For the text-containing cell, return its midpoint in (x, y) coordinate format. 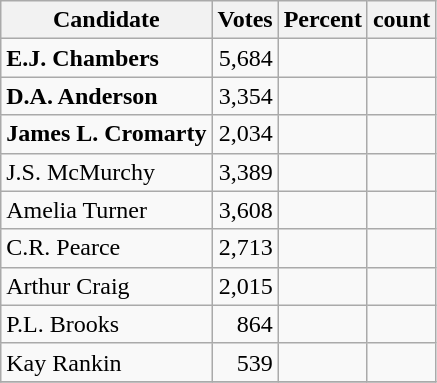
Amelia Turner (106, 210)
3,354 (245, 96)
count (401, 20)
2,034 (245, 134)
Arthur Craig (106, 286)
Kay Rankin (106, 362)
J.S. McMurchy (106, 172)
5,684 (245, 58)
3,608 (245, 210)
864 (245, 324)
539 (245, 362)
Percent (322, 20)
P.L. Brooks (106, 324)
E.J. Chambers (106, 58)
Votes (245, 20)
D.A. Anderson (106, 96)
C.R. Pearce (106, 248)
2,015 (245, 286)
Candidate (106, 20)
2,713 (245, 248)
James L. Cromarty (106, 134)
3,389 (245, 172)
